Detect which cell encompasses the target text, then output its (X, Y) center coordinate. 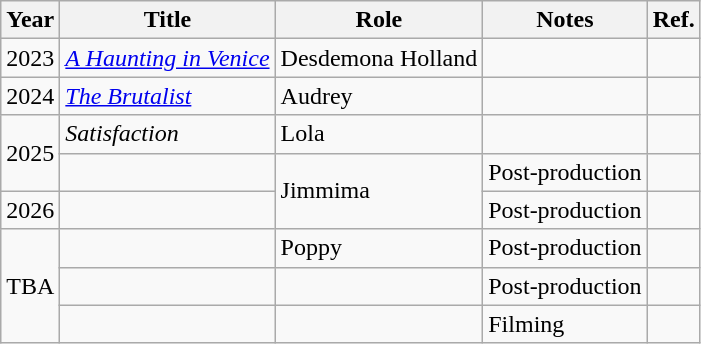
2024 (30, 96)
Lola (379, 134)
Title (168, 20)
Poppy (379, 248)
Audrey (379, 96)
Jimmima (379, 191)
Satisfaction (168, 134)
The Brutalist (168, 96)
TBA (30, 286)
A Haunting in Venice (168, 58)
Desdemona Holland (379, 58)
2025 (30, 153)
Year (30, 20)
Notes (565, 20)
2023 (30, 58)
Ref. (674, 20)
Role (379, 20)
Filming (565, 324)
2026 (30, 210)
